Capture the cell that displays the provided text and extract its (X, Y) central coordinate. 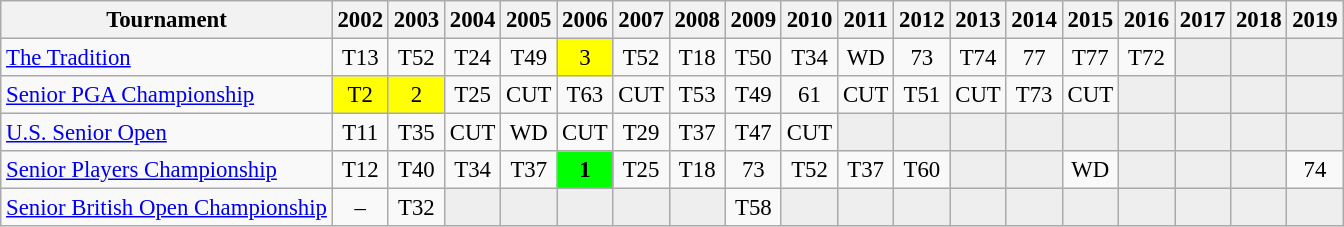
T35 (416, 133)
T74 (978, 58)
3 (585, 58)
T60 (922, 170)
2018 (1259, 20)
T58 (753, 208)
2009 (753, 20)
2008 (697, 20)
1 (585, 170)
Senior Players Championship (166, 170)
– (360, 208)
2017 (1203, 20)
2002 (360, 20)
T40 (416, 170)
T50 (753, 58)
T12 (360, 170)
2007 (641, 20)
2012 (922, 20)
2016 (1146, 20)
T72 (1146, 58)
T53 (697, 95)
Senior PGA Championship (166, 95)
2005 (529, 20)
2019 (1315, 20)
61 (809, 95)
T32 (416, 208)
2010 (809, 20)
T63 (585, 95)
2014 (1034, 20)
T73 (1034, 95)
77 (1034, 58)
T24 (472, 58)
2 (416, 95)
T29 (641, 133)
2003 (416, 20)
Tournament (166, 20)
Senior British Open Championship (166, 208)
T77 (1090, 58)
2004 (472, 20)
T51 (922, 95)
2013 (978, 20)
74 (1315, 170)
2015 (1090, 20)
T2 (360, 95)
2011 (866, 20)
U.S. Senior Open (166, 133)
2006 (585, 20)
T47 (753, 133)
The Tradition (166, 58)
T11 (360, 133)
T13 (360, 58)
